Extract the (x, y) coordinate from the center of the cell holding the provided text.  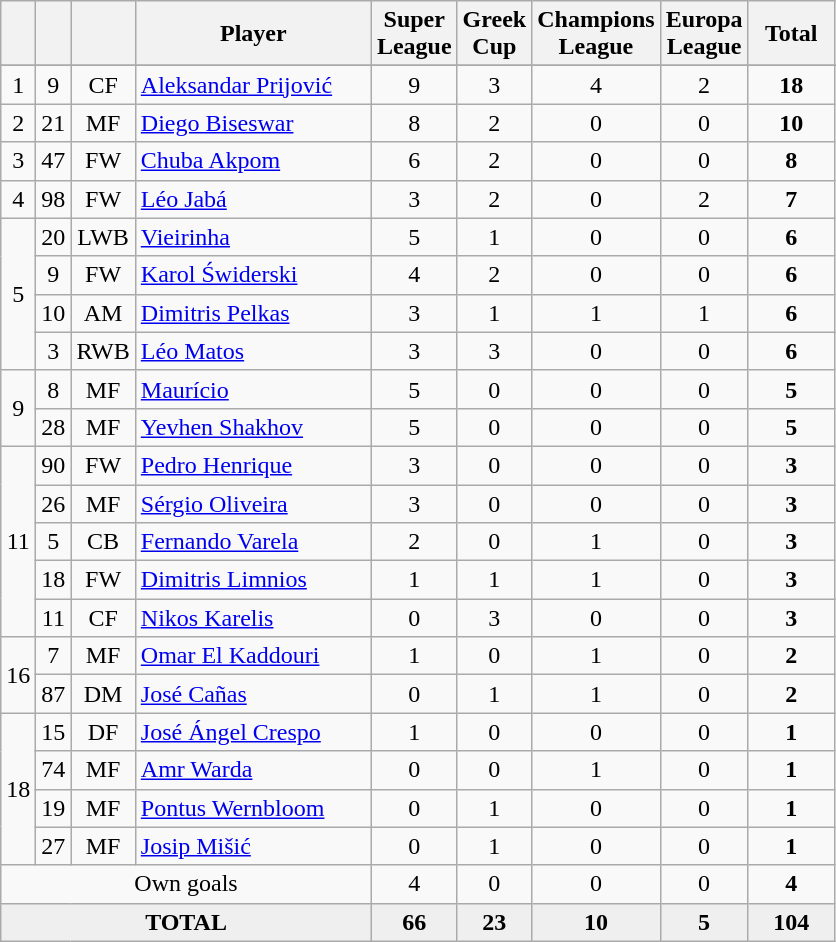
AM (103, 313)
Greek Cup (494, 34)
CB (103, 542)
Pedro Henrique (253, 465)
Europa League (704, 34)
19 (54, 808)
Diego Biseswar (253, 123)
DM (103, 694)
Fernando Varela (253, 542)
RWB (103, 351)
Dimitris Pelkas (253, 313)
Player (253, 34)
Maurício (253, 389)
47 (54, 161)
Amr Warda (253, 770)
TOTAL (186, 922)
Total (791, 34)
21 (54, 123)
DF (103, 732)
90 (54, 465)
José Cañas (253, 694)
Pontus Wernbloom (253, 808)
Aleksandar Prijović (253, 85)
87 (54, 694)
28 (54, 427)
26 (54, 503)
27 (54, 846)
74 (54, 770)
Chuba Akpom (253, 161)
66 (414, 922)
15 (54, 732)
Karol Świderski (253, 275)
Josip Mišić (253, 846)
Léo Jabá (253, 199)
José Ángel Crespo (253, 732)
104 (791, 922)
Léo Matos (253, 351)
Dimitris Limnios (253, 580)
Nikos Karelis (253, 618)
Vieirinha (253, 237)
Sérgio Oliveira (253, 503)
16 (18, 675)
98 (54, 199)
LWB (103, 237)
Super League (414, 34)
23 (494, 922)
Own goals (186, 884)
Omar El Kaddouri (253, 656)
Champions League (596, 34)
20 (54, 237)
Yevhen Shakhov (253, 427)
